From the cell containing the given text, extract its center point as [X, Y] coordinate. 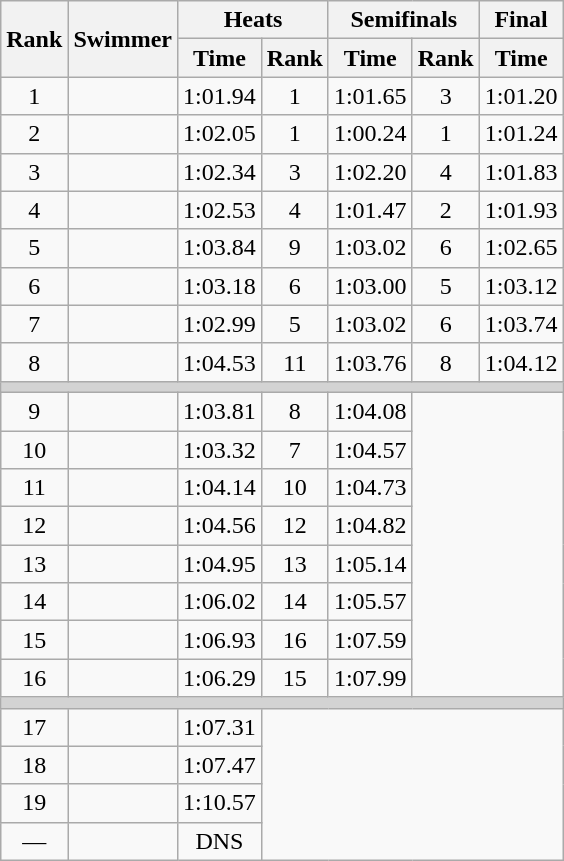
1:04.53 [220, 362]
19 [34, 803]
1:04.82 [370, 526]
Semifinals [404, 20]
1:05.57 [370, 602]
1:03.76 [370, 362]
— [34, 841]
17 [34, 727]
1:05.14 [370, 564]
DNS [220, 841]
1:03.18 [220, 286]
1:07.47 [220, 765]
1:07.59 [370, 640]
1:04.12 [521, 362]
1:03.12 [521, 286]
1:01.65 [370, 96]
1:01.24 [521, 134]
1:03.00 [370, 286]
1:04.95 [220, 564]
1:04.56 [220, 526]
1:02.65 [521, 248]
1:01.83 [521, 172]
1:01.93 [521, 210]
1:02.34 [220, 172]
1:06.02 [220, 602]
1:03.74 [521, 324]
1:01.94 [220, 96]
1:04.08 [370, 411]
1:06.29 [220, 678]
1:02.99 [220, 324]
1:01.20 [521, 96]
18 [34, 765]
1:03.84 [220, 248]
Heats [254, 20]
1:04.57 [370, 449]
1:02.05 [220, 134]
1:03.32 [220, 449]
1:01.47 [370, 210]
1:04.73 [370, 488]
1:00.24 [370, 134]
1:07.31 [220, 727]
1:07.99 [370, 678]
1:10.57 [220, 803]
Final [521, 20]
1:02.53 [220, 210]
Swimmer [123, 39]
1:04.14 [220, 488]
1:02.20 [370, 172]
1:03.81 [220, 411]
1:06.93 [220, 640]
